Pinpoint the cell where the given text exists, returning its [X, Y] midpoint coordinate. 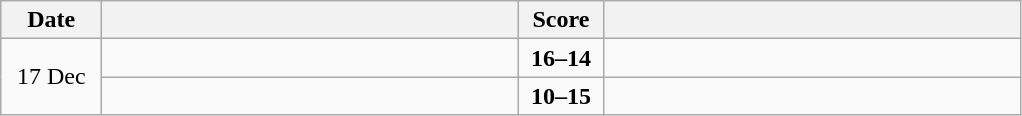
16–14 [561, 58]
Date [52, 20]
10–15 [561, 96]
17 Dec [52, 77]
Score [561, 20]
